Determine the [X, Y] coordinate at the center of the cell enclosing the given text.  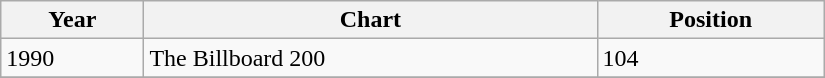
The Billboard 200 [370, 58]
Chart [370, 20]
Year [72, 20]
Position [710, 20]
1990 [72, 58]
104 [710, 58]
